Return the (X, Y) coordinate for the center point of the cell that contains the specified text.  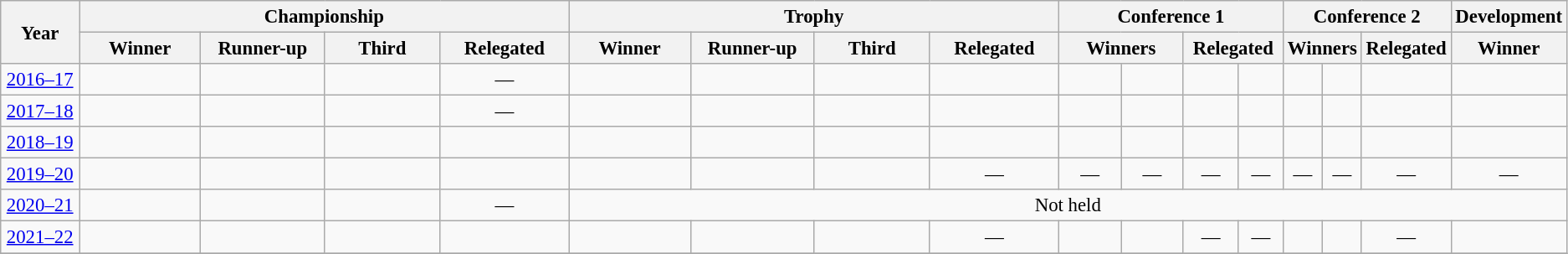
Championship (325, 17)
2016–17 (40, 80)
2020–21 (40, 205)
2018–19 (40, 143)
Year (40, 32)
Development (1509, 17)
Conference 1 (1171, 17)
Trophy (813, 17)
2021–22 (40, 237)
2019–20 (40, 174)
Conference 2 (1367, 17)
2017–18 (40, 111)
Not held (1068, 205)
